Provide the (x, y) coordinate of the cell's center where the given text is located.  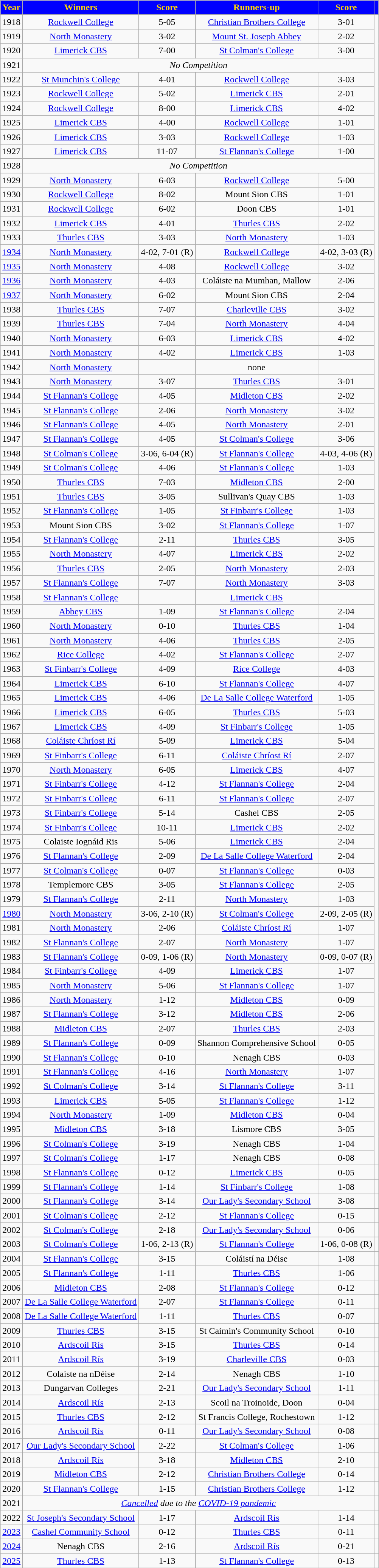
2022 (11, 1517)
4-00 (167, 122)
2012 (11, 1374)
2-00 (346, 482)
Sullivan's Quay CBS (256, 496)
1996 (11, 1144)
1927 (11, 151)
2023 (11, 1532)
Lismore CBS (256, 1129)
2-08 (167, 1287)
St Munchin's College (81, 79)
8-00 (167, 108)
2-10 (346, 1460)
1926 (11, 137)
1934 (11, 252)
3-06, 2-10 (R) (167, 914)
1982 (11, 942)
2013 (11, 1388)
1930 (11, 195)
1971 (11, 784)
1960 (11, 626)
0-09, 0-07 (R) (346, 957)
1922 (11, 79)
2010 (11, 1345)
0-21 (346, 1546)
2018 (11, 1460)
4-12 (167, 784)
3-06 (346, 439)
2-16 (167, 1546)
1968 (11, 741)
2007 (11, 1302)
2003 (11, 1244)
2-21 (167, 1388)
1947 (11, 439)
2006 (11, 1287)
1945 (11, 410)
0-06 (346, 1230)
none (256, 367)
1976 (11, 856)
1942 (11, 367)
Shannon Comprehensive School (256, 1043)
4-16 (167, 1072)
1957 (11, 583)
7-00 (167, 51)
2000 (11, 1201)
2-09 (167, 856)
6-10 (167, 683)
1998 (11, 1172)
1924 (11, 108)
2-18 (167, 1230)
1943 (11, 381)
Templemore CBS (81, 885)
1972 (11, 798)
3-08 (346, 1201)
1953 (11, 525)
1975 (11, 841)
1941 (11, 353)
1918 (11, 22)
2024 (11, 1546)
1994 (11, 1115)
4-02, 3-03 (R) (346, 252)
5-14 (167, 813)
1962 (11, 655)
1991 (11, 1072)
1988 (11, 1028)
1961 (11, 640)
1-10 (346, 1374)
1940 (11, 338)
1944 (11, 396)
1956 (11, 568)
1948 (11, 453)
Scoil na Troinoide, Doon (256, 1403)
1949 (11, 468)
1984 (11, 971)
1989 (11, 1043)
5-03 (346, 712)
1980 (11, 914)
Winners (81, 8)
2019 (11, 1474)
1986 (11, 1000)
1919 (11, 36)
St Joseph's Secondary School (81, 1517)
1995 (11, 1129)
1997 (11, 1158)
3-07 (167, 381)
7-04 (167, 324)
2-09, 2-05 (R) (346, 914)
1929 (11, 180)
Coláistí na Déise (256, 1259)
2-14 (167, 1374)
4-02, 7-01 (R) (167, 252)
8-02 (167, 195)
0-09, 1-06 (R) (167, 957)
7-03 (167, 482)
Colaiste Iognáid Ris (81, 841)
1993 (11, 1101)
1932 (11, 223)
3-00 (346, 51)
10-11 (167, 827)
Dungarvan Colleges (81, 1388)
5-04 (346, 741)
1935 (11, 266)
1979 (11, 899)
1938 (11, 309)
2009 (11, 1330)
1951 (11, 496)
1952 (11, 511)
2021 (11, 1503)
1-06, 2-13 (R) (167, 1244)
3-12 (167, 1014)
1987 (11, 1014)
2017 (11, 1446)
1966 (11, 712)
1983 (11, 957)
Mount St. Joseph Abbey (256, 36)
2020 (11, 1489)
1974 (11, 827)
5-09 (167, 741)
1964 (11, 683)
1925 (11, 122)
1928 (11, 165)
2025 (11, 1561)
5-02 (167, 94)
1978 (11, 885)
1936 (11, 281)
Cashel Community School (81, 1532)
Abbey CBS (81, 611)
0-15 (346, 1215)
Runners-up (256, 8)
1999 (11, 1187)
2-13 (167, 1403)
4-08 (167, 266)
2004 (11, 1259)
1939 (11, 324)
1973 (11, 813)
1963 (11, 669)
1931 (11, 209)
2002 (11, 1230)
1985 (11, 985)
Year (11, 8)
0-13 (346, 1561)
1955 (11, 554)
5-00 (346, 180)
1981 (11, 928)
2015 (11, 1417)
Doon CBS (256, 209)
4-04 (346, 324)
11-07 (167, 151)
1969 (11, 755)
2014 (11, 1403)
1959 (11, 611)
1-15 (167, 1489)
1921 (11, 65)
1933 (11, 238)
1992 (11, 1086)
2011 (11, 1359)
1-00 (346, 151)
Colaiste na nDéise (81, 1374)
1967 (11, 727)
1970 (11, 770)
Cashel CBS (256, 813)
1-13 (167, 1561)
1946 (11, 425)
2005 (11, 1273)
3-06, 6-04 (R) (167, 453)
1950 (11, 482)
2016 (11, 1431)
2-22 (167, 1446)
1958 (11, 597)
1954 (11, 540)
St Caimin's Community School (256, 1330)
1965 (11, 698)
1977 (11, 870)
St Francis College, Rochestown (256, 1417)
Coláiste na Mumhan, Mallow (256, 281)
1990 (11, 1057)
1920 (11, 51)
2001 (11, 1215)
1-06, 0-08 (R) (346, 1244)
3-11 (346, 1086)
1937 (11, 295)
1923 (11, 94)
4-03, 4-06 (R) (346, 453)
2008 (11, 1316)
Cancelled due to the COVID-19 pandemic (199, 1503)
